Detect which cell encompasses the target text, then output its [X, Y] center coordinate. 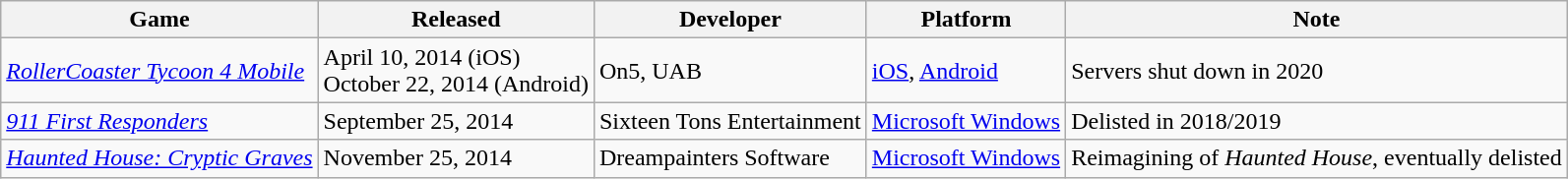
September 25, 2014 [456, 121]
Developer [730, 20]
Released [456, 20]
Servers shut down in 2020 [1317, 71]
RollerCoaster Tycoon 4 Mobile [159, 71]
Game [159, 20]
Dreampainters Software [730, 158]
Note [1317, 20]
911 First Responders [159, 121]
On5, UAB [730, 71]
Delisted in 2018/2019 [1317, 121]
November 25, 2014 [456, 158]
April 10, 2014 (iOS)October 22, 2014 (Android) [456, 71]
Reimagining of Haunted House, eventually delisted [1317, 158]
Haunted House: Cryptic Graves [159, 158]
Platform [966, 20]
Sixteen Tons Entertainment [730, 121]
iOS, Android [966, 71]
